For the text-containing cell, return its midpoint in [X, Y] coordinate format. 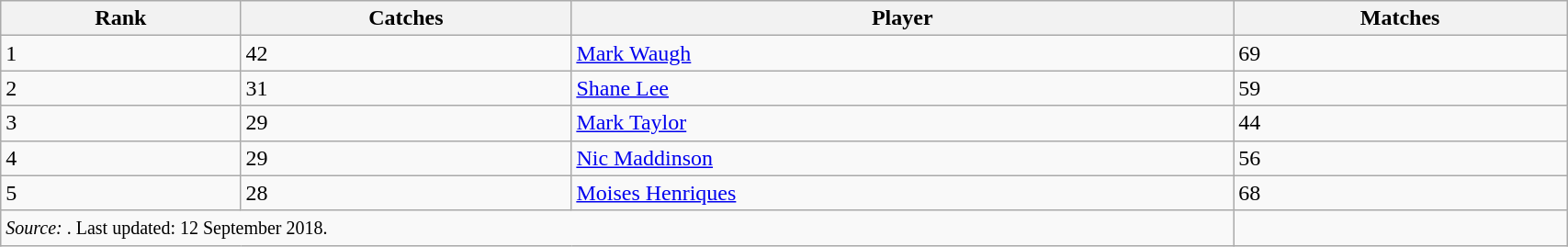
31 [406, 88]
5 [121, 193]
3 [121, 123]
28 [406, 193]
1 [121, 53]
56 [1400, 158]
44 [1400, 123]
59 [1400, 88]
Matches [1400, 18]
2 [121, 88]
69 [1400, 53]
Mark Waugh [902, 53]
68 [1400, 193]
Player [902, 18]
Nic Maddinson [902, 158]
4 [121, 158]
Shane Lee [902, 88]
Mark Taylor [902, 123]
Rank [121, 18]
Source: . Last updated: 12 September 2018. [617, 228]
Catches [406, 18]
Moises Henriques [902, 193]
42 [406, 53]
